Determine the (X, Y) coordinate at the center of the cell enclosing the given text.  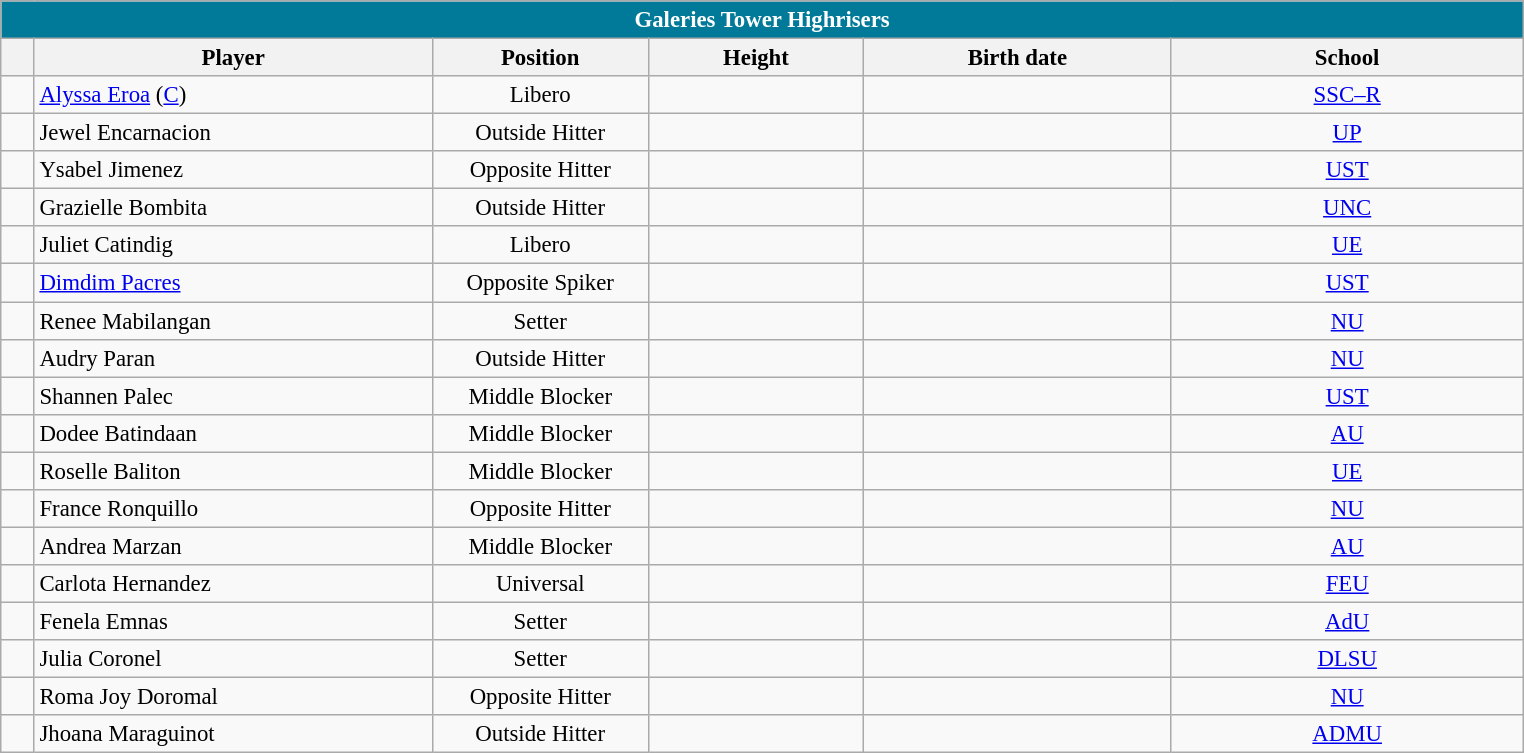
Galeries Tower Highrisers (762, 20)
FEU (1348, 584)
DLSU (1348, 659)
School (1348, 58)
Grazielle Bombita (233, 208)
Carlota Hernandez (233, 584)
Roselle Baliton (233, 471)
France Ronquillo (233, 509)
Birth date (1018, 58)
Height (756, 58)
Opposite Spiker (540, 283)
Andrea Marzan (233, 546)
Roma Joy Doromal (233, 697)
Juliet Catindig (233, 245)
Jhoana Maraguinot (233, 734)
Dodee Batindaan (233, 433)
UP (1348, 133)
Ysabel Jimenez (233, 170)
UNC (1348, 208)
Universal (540, 584)
Alyssa Eroa (C) (233, 95)
Renee Mabilangan (233, 321)
Shannen Palec (233, 396)
AdU (1348, 621)
SSC–R (1348, 95)
ADMU (1348, 734)
Position (540, 58)
Fenela Emnas (233, 621)
Jewel Encarnacion (233, 133)
Julia Coronel (233, 659)
Player (233, 58)
Audry Paran (233, 358)
Dimdim Pacres (233, 283)
